Extract the (X, Y) coordinate from the center of the cell holding the provided text.  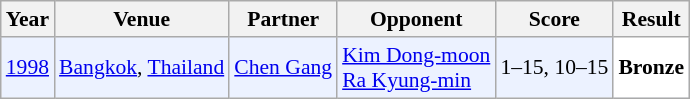
Chen Gang (283, 68)
1998 (28, 68)
Partner (283, 19)
Bangkok, Thailand (142, 68)
Opponent (416, 19)
Score (554, 19)
Result (651, 19)
Venue (142, 19)
1–15, 10–15 (554, 68)
Bronze (651, 68)
Kim Dong-moon Ra Kyung-min (416, 68)
Year (28, 19)
